For the text-containing cell, return its midpoint in (X, Y) coordinate format. 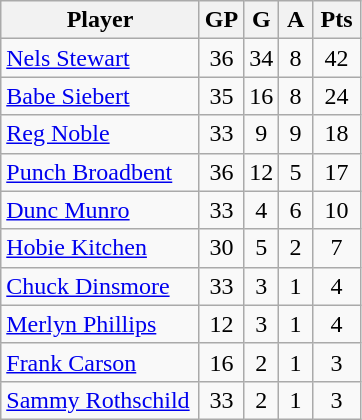
6 (296, 210)
Frank Carson (100, 362)
Babe Siebert (100, 96)
Nels Stewart (100, 58)
Hobie Kitchen (100, 248)
30 (221, 248)
34 (262, 58)
Punch Broadbent (100, 172)
10 (336, 210)
24 (336, 96)
Merlyn Phillips (100, 324)
35 (221, 96)
Sammy Rothschild (100, 400)
GP (221, 20)
G (262, 20)
7 (336, 248)
42 (336, 58)
17 (336, 172)
Player (100, 20)
18 (336, 134)
Pts (336, 20)
Dunc Munro (100, 210)
Reg Noble (100, 134)
Chuck Dinsmore (100, 286)
A (296, 20)
